Determine the [X, Y] coordinate at the center of the cell enclosing the given text.  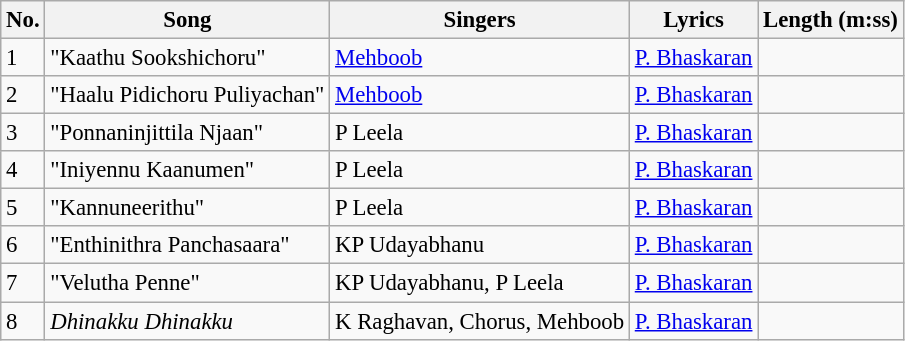
6 [23, 245]
Dhinakku Dhinakku [188, 321]
Singers [480, 20]
"Velutha Penne" [188, 283]
KP Udayabhanu, P Leela [480, 283]
7 [23, 283]
"Kannuneerithu" [188, 208]
1 [23, 58]
K Raghavan, Chorus, Mehboob [480, 321]
5 [23, 208]
No. [23, 20]
"Ponnaninjittila Njaan" [188, 133]
"Kaathu Sookshichoru" [188, 58]
"Haalu Pidichoru Puliyachan" [188, 95]
4 [23, 170]
Lyrics [693, 20]
Length (m:ss) [830, 20]
2 [23, 95]
"Iniyennu Kaanumen" [188, 170]
Song [188, 20]
3 [23, 133]
"Enthinithra Panchasaara" [188, 245]
8 [23, 321]
KP Udayabhanu [480, 245]
